Capture the cell that displays the provided text and extract its (X, Y) central coordinate. 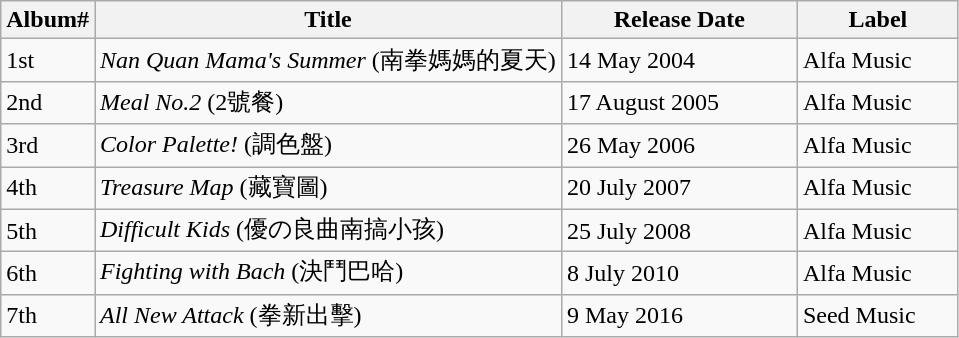
1st (48, 60)
Fighting with Bach (決鬥巴哈) (328, 274)
Meal No.2 (2號餐) (328, 102)
14 May 2004 (679, 60)
Release Date (679, 20)
9 May 2016 (679, 316)
Seed Music (878, 316)
2nd (48, 102)
Difficult Kids (優の良曲南搞小孩) (328, 230)
3rd (48, 146)
All New Attack (拳新出擊) (328, 316)
Nan Quan Mama's Summer (南拳媽媽的夏天) (328, 60)
25 July 2008 (679, 230)
5th (48, 230)
8 July 2010 (679, 274)
Album# (48, 20)
7th (48, 316)
20 July 2007 (679, 188)
Color Palette! (調色盤) (328, 146)
17 August 2005 (679, 102)
4th (48, 188)
6th (48, 274)
Title (328, 20)
26 May 2006 (679, 146)
Label (878, 20)
Treasure Map (藏寶圖) (328, 188)
